Provide the (X, Y) coordinate of the cell's center where the given text is located.  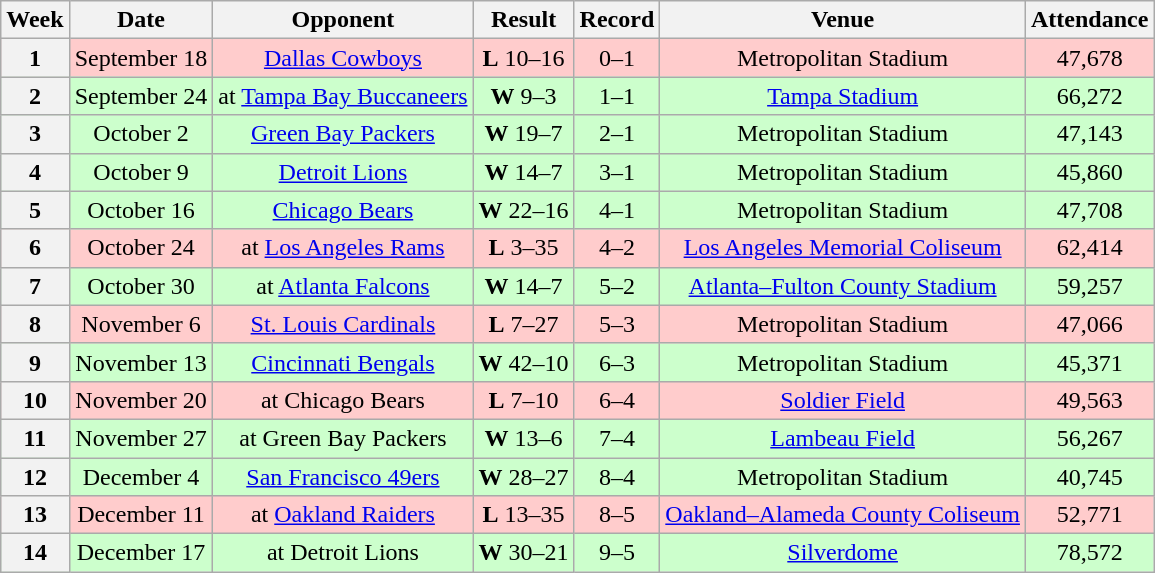
6–3 (617, 362)
47,708 (1089, 210)
59,257 (1089, 286)
Chicago Bears (343, 210)
November 27 (141, 438)
Opponent (343, 20)
December 11 (141, 515)
47,678 (1089, 58)
8–4 (617, 477)
12 (35, 477)
47,066 (1089, 324)
8–5 (617, 515)
5–3 (617, 324)
5 (35, 210)
at Detroit Lions (343, 553)
3 (35, 134)
Dallas Cowboys (343, 58)
W 30–21 (524, 553)
W 42–10 (524, 362)
W 22–16 (524, 210)
10 (35, 400)
5–2 (617, 286)
at Los Angeles Rams (343, 248)
at Green Bay Packers (343, 438)
Lambeau Field (843, 438)
December 4 (141, 477)
45,371 (1089, 362)
September 24 (141, 96)
October 16 (141, 210)
1–1 (617, 96)
4–2 (617, 248)
October 9 (141, 172)
9 (35, 362)
4–1 (617, 210)
W 28–27 (524, 477)
Record (617, 20)
at Chicago Bears (343, 400)
W 13–6 (524, 438)
December 17 (141, 553)
52,771 (1089, 515)
October 24 (141, 248)
Tampa Stadium (843, 96)
L 7–10 (524, 400)
W 9–3 (524, 96)
Week (35, 20)
L 3–35 (524, 248)
2 (35, 96)
2–1 (617, 134)
11 (35, 438)
at Tampa Bay Buccaneers (343, 96)
Date (141, 20)
Soldier Field (843, 400)
L 13–35 (524, 515)
1 (35, 58)
8 (35, 324)
L 10–16 (524, 58)
October 2 (141, 134)
45,860 (1089, 172)
56,267 (1089, 438)
Cincinnati Bengals (343, 362)
at Oakland Raiders (343, 515)
Oakland–Alameda County Coliseum (843, 515)
14 (35, 553)
66,272 (1089, 96)
St. Louis Cardinals (343, 324)
W 19–7 (524, 134)
San Francisco 49ers (343, 477)
13 (35, 515)
7–4 (617, 438)
6–4 (617, 400)
October 30 (141, 286)
47,143 (1089, 134)
Result (524, 20)
0–1 (617, 58)
Silverdome (843, 553)
Los Angeles Memorial Coliseum (843, 248)
L 7–27 (524, 324)
Green Bay Packers (343, 134)
September 18 (141, 58)
9–5 (617, 553)
November 6 (141, 324)
Venue (843, 20)
at Atlanta Falcons (343, 286)
Atlanta–Fulton County Stadium (843, 286)
78,572 (1089, 553)
62,414 (1089, 248)
6 (35, 248)
3–1 (617, 172)
Attendance (1089, 20)
7 (35, 286)
40,745 (1089, 477)
November 20 (141, 400)
49,563 (1089, 400)
Detroit Lions (343, 172)
November 13 (141, 362)
4 (35, 172)
